Determine the [X, Y] coordinate at the center of the cell enclosing the given text.  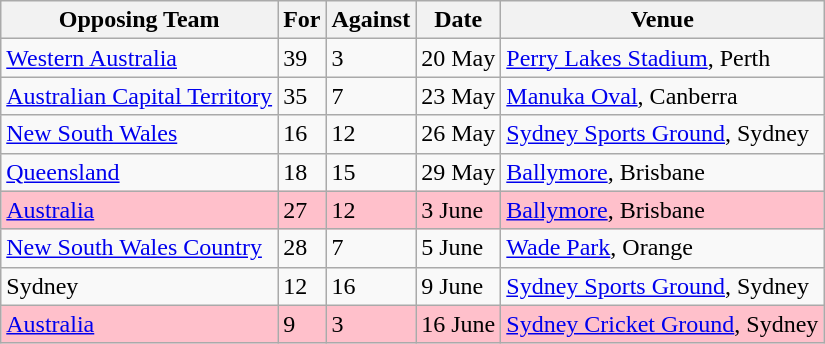
3 June [458, 210]
16 June [458, 324]
Manuka Oval, Canberra [662, 96]
35 [302, 96]
Queensland [140, 172]
26 May [458, 134]
9 June [458, 286]
For [302, 20]
Western Australia [140, 58]
New South Wales Country [140, 248]
15 [371, 172]
Sydney Cricket Ground, Sydney [662, 324]
28 [302, 248]
Date [458, 20]
Sydney [140, 286]
27 [302, 210]
20 May [458, 58]
5 June [458, 248]
39 [302, 58]
Australian Capital Territory [140, 96]
Against [371, 20]
Opposing Team [140, 20]
Wade Park, Orange [662, 248]
Venue [662, 20]
9 [302, 324]
New South Wales [140, 134]
Perry Lakes Stadium, Perth [662, 58]
29 May [458, 172]
23 May [458, 96]
18 [302, 172]
